Capture the cell that displays the provided text and extract its (X, Y) central coordinate. 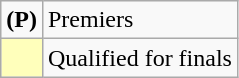
Qualified for finals (140, 58)
(P) (22, 20)
Premiers (140, 20)
